Detect which cell encompasses the target text, then output its [X, Y] center coordinate. 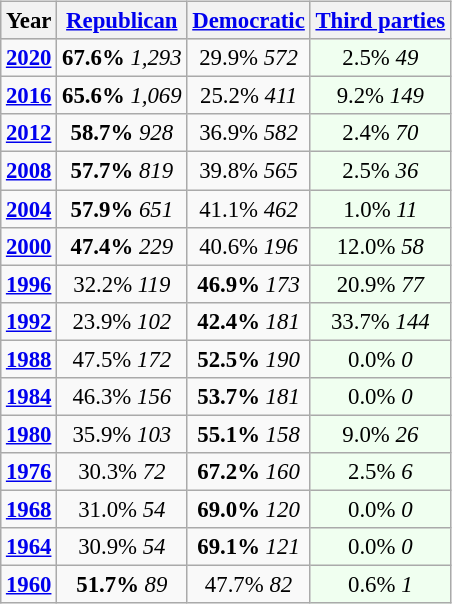
23.9% 102 [122, 321]
1968 [29, 509]
1996 [29, 284]
1976 [29, 472]
2012 [29, 133]
69.1% 121 [248, 547]
69.0% 120 [248, 509]
39.8% 565 [248, 171]
Republican [122, 21]
36.9% 582 [248, 133]
30.9% 54 [122, 547]
46.3% 156 [122, 396]
41.1% 462 [248, 209]
2.5% 36 [380, 171]
35.9% 103 [122, 434]
2.4% 70 [380, 133]
47.5% 172 [122, 359]
Democratic [248, 21]
47.4% 229 [122, 246]
1960 [29, 584]
2004 [29, 209]
2.5% 49 [380, 58]
57.9% 651 [122, 209]
20.9% 77 [380, 284]
32.2% 119 [122, 284]
25.2% 411 [248, 96]
1.0% 11 [380, 209]
67.6% 1,293 [122, 58]
58.7% 928 [122, 133]
1988 [29, 359]
2020 [29, 58]
47.7% 82 [248, 584]
55.1% 158 [248, 434]
1984 [29, 396]
33.7% 144 [380, 321]
12.0% 58 [380, 246]
53.7% 181 [248, 396]
2008 [29, 171]
9.2% 149 [380, 96]
29.9% 572 [248, 58]
57.7% 819 [122, 171]
Third parties [380, 21]
1980 [29, 434]
1992 [29, 321]
1964 [29, 547]
51.7% 89 [122, 584]
30.3% 72 [122, 472]
42.4% 181 [248, 321]
2016 [29, 96]
40.6% 196 [248, 246]
65.6% 1,069 [122, 96]
0.6% 1 [380, 584]
9.0% 26 [380, 434]
67.2% 160 [248, 472]
2.5% 6 [380, 472]
46.9% 173 [248, 284]
31.0% 54 [122, 509]
Year [29, 21]
52.5% 190 [248, 359]
2000 [29, 246]
